Find where the given text appears and provide that cell's center as (X, Y) coordinate. 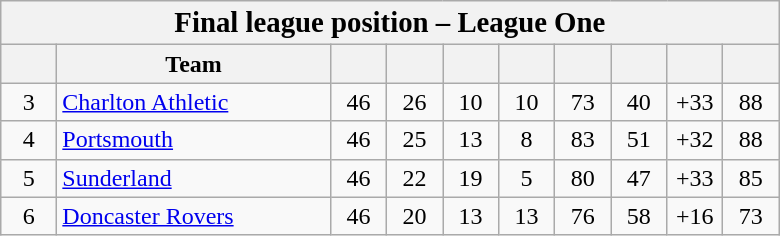
22 (414, 178)
40 (639, 102)
Doncaster Rovers (194, 216)
76 (583, 216)
6 (29, 216)
8 (527, 140)
+16 (695, 216)
83 (583, 140)
85 (751, 178)
19 (470, 178)
Sunderland (194, 178)
3 (29, 102)
47 (639, 178)
4 (29, 140)
58 (639, 216)
26 (414, 102)
+32 (695, 140)
25 (414, 140)
20 (414, 216)
Portsmouth (194, 140)
80 (583, 178)
Final league position – League One (390, 23)
Team (194, 64)
Charlton Athletic (194, 102)
51 (639, 140)
